Return the [X, Y] coordinate for the center point of the cell that contains the specified text.  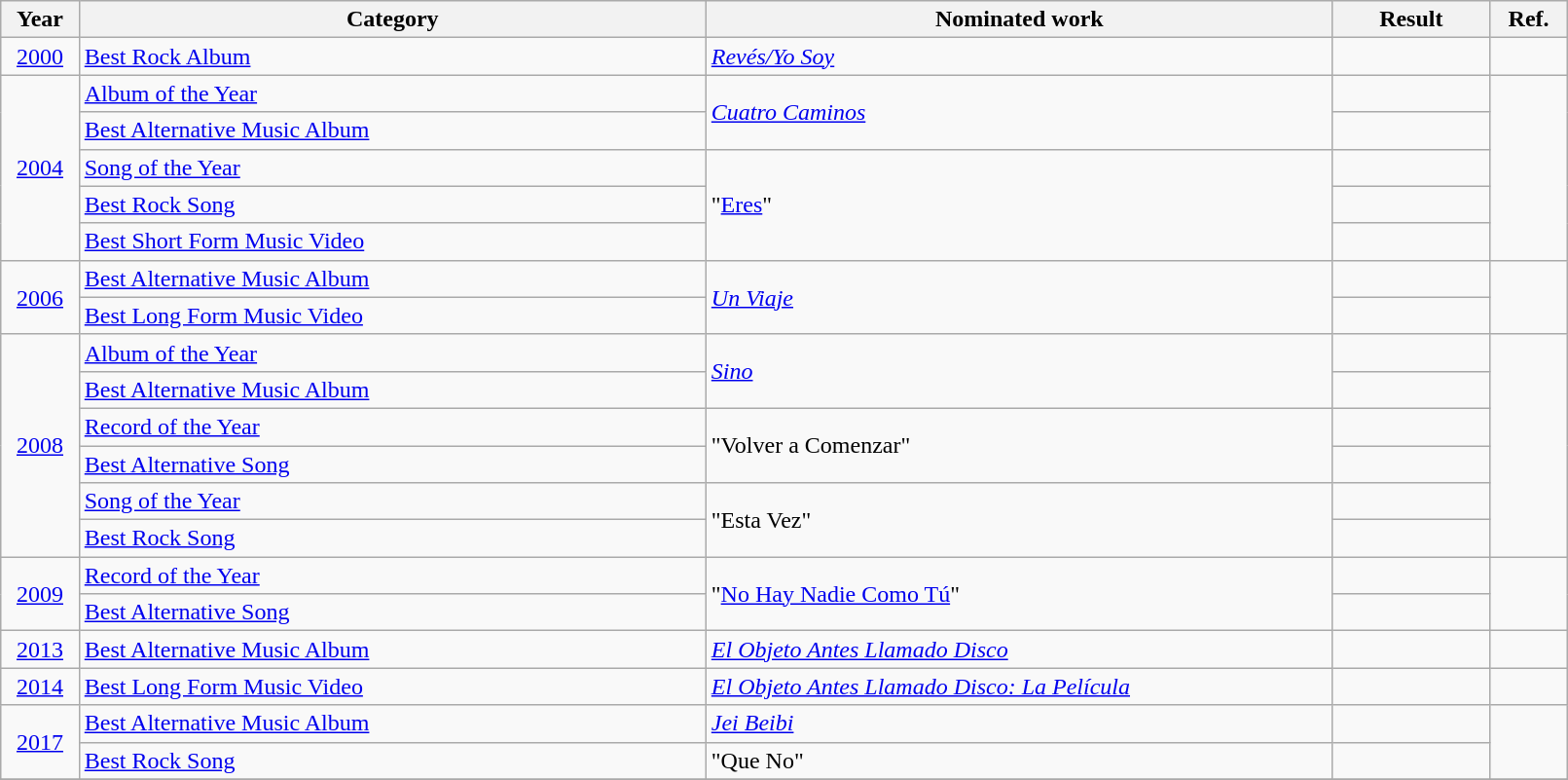
Best Short Form Music Video [392, 241]
2004 [40, 167]
Sino [1019, 371]
Ref. [1528, 19]
Nominated work [1019, 19]
2017 [40, 742]
2013 [40, 650]
"Esta Vez" [1019, 520]
2014 [40, 687]
2006 [40, 297]
"Que No" [1019, 761]
Cuatro Caminos [1019, 112]
"No Hay Nadie Como Tú" [1019, 594]
2008 [40, 445]
Jei Beibi [1019, 724]
Best Rock Album [392, 56]
Year [40, 19]
"Eres" [1019, 204]
Result [1411, 19]
Category [392, 19]
2009 [40, 594]
2000 [40, 56]
Revés/Yo Soy [1019, 56]
"Volver a Comenzar" [1019, 445]
El Objeto Antes Llamado Disco [1019, 650]
Un Viaje [1019, 297]
El Objeto Antes Llamado Disco: La Película [1019, 687]
